Locate the cell with the specified text and output its (x, y) center coordinate. 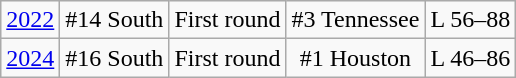
2022 (30, 20)
#14 South (114, 20)
L 56–88 (470, 20)
2024 (30, 58)
#16 South (114, 58)
#1 Houston (356, 58)
L 46–86 (470, 58)
#3 Tennessee (356, 20)
